Return the (X, Y) coordinate for the center point of the cell that contains the specified text.  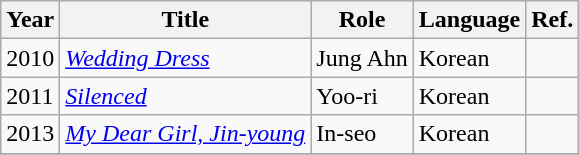
2013 (30, 134)
Silenced (186, 96)
Language (469, 20)
In-seo (362, 134)
2010 (30, 58)
Jung Ahn (362, 58)
My Dear Girl, Jin-young (186, 134)
Yoo-ri (362, 96)
Role (362, 20)
2011 (30, 96)
Ref. (552, 20)
Year (30, 20)
Title (186, 20)
Wedding Dress (186, 58)
